Scan for the cell matching the given text and deliver its [X, Y] coordinate at center. 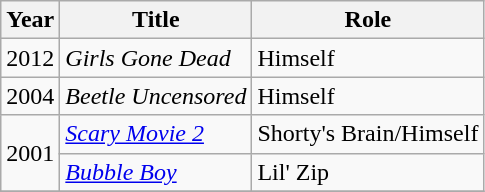
Bubble Boy [156, 172]
Beetle Uncensored [156, 96]
Shorty's Brain/Himself [368, 134]
Scary Movie 2 [156, 134]
Girls Gone Dead [156, 58]
Role [368, 20]
2004 [30, 96]
Title [156, 20]
Year [30, 20]
2012 [30, 58]
Lil' Zip [368, 172]
2001 [30, 153]
